Capture the cell that displays the provided text and extract its (x, y) central coordinate. 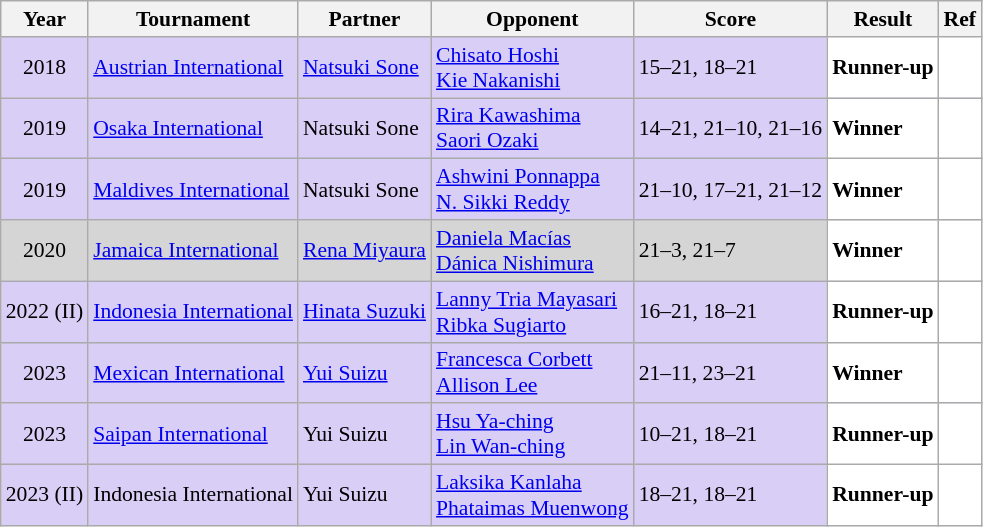
Austrian International (193, 68)
Osaka International (193, 128)
Laksika Kanlaha Phataimas Muenwong (532, 496)
21–11, 23–21 (731, 372)
2018 (44, 68)
Saipan International (193, 434)
Lanny Tria Mayasari Ribka Sugiarto (532, 312)
21–3, 21–7 (731, 250)
Francesca Corbett Allison Lee (532, 372)
Partner (364, 19)
Year (44, 19)
Daniela Macías Dánica Nishimura (532, 250)
2022 (II) (44, 312)
Ashwini Ponnappa N. Sikki Reddy (532, 190)
Rira Kawashima Saori Ozaki (532, 128)
Hsu Ya-ching Lin Wan-ching (532, 434)
Mexican International (193, 372)
Rena Miyaura (364, 250)
Chisato Hoshi Kie Nakanishi (532, 68)
2023 (II) (44, 496)
Opponent (532, 19)
10–21, 18–21 (731, 434)
18–21, 18–21 (731, 496)
15–21, 18–21 (731, 68)
21–10, 17–21, 21–12 (731, 190)
Ref (960, 19)
Score (731, 19)
Tournament (193, 19)
14–21, 21–10, 21–16 (731, 128)
16–21, 18–21 (731, 312)
Maldives International (193, 190)
Hinata Suzuki (364, 312)
2020 (44, 250)
Jamaica International (193, 250)
Result (882, 19)
